Determine the [x, y] coordinate at the center of the cell enclosing the given text.  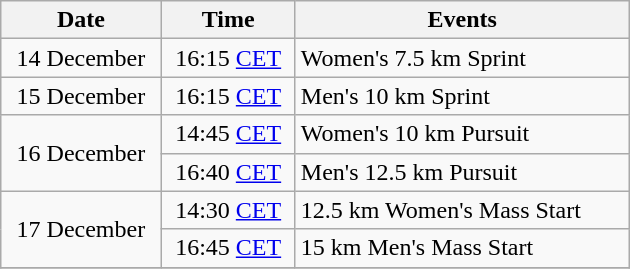
Men's 10 km Sprint [462, 96]
16:40 CET [228, 172]
Time [228, 20]
14:30 CET [228, 210]
Men's 12.5 km Pursuit [462, 172]
16:45 CET [228, 248]
16 December [81, 153]
14:45 CET [228, 134]
Women's 10 km Pursuit [462, 134]
14 December [81, 58]
17 December [81, 229]
Women's 7.5 km Sprint [462, 58]
15 December [81, 96]
Date [81, 20]
15 km Men's Mass Start [462, 248]
Events [462, 20]
12.5 km Women's Mass Start [462, 210]
